Pinpoint the cell where the given text exists, returning its [x, y] midpoint coordinate. 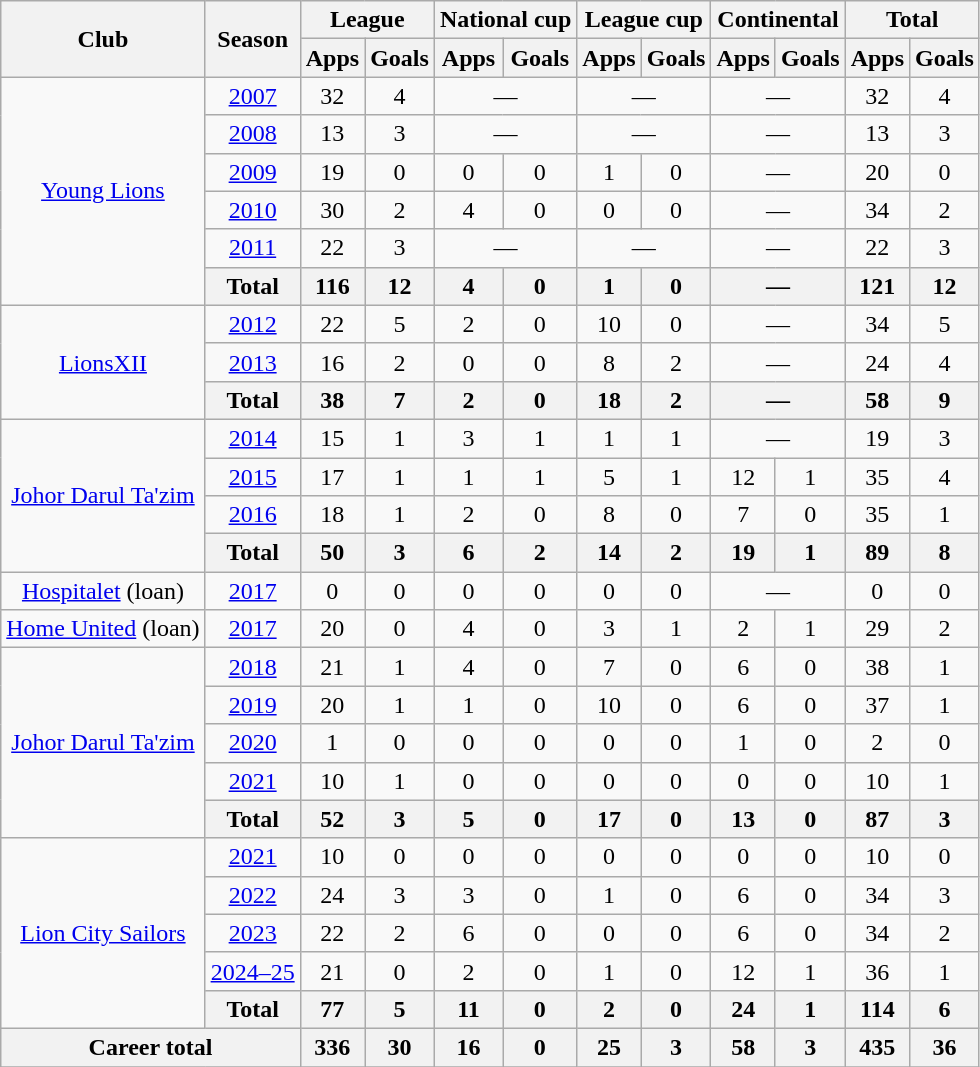
2015 [252, 477]
Season [252, 39]
2009 [252, 172]
Club [103, 39]
2022 [252, 895]
9 [945, 400]
2010 [252, 210]
Hospitalet (loan) [103, 591]
15 [332, 438]
2007 [252, 96]
League [367, 20]
2016 [252, 515]
114 [877, 1009]
2024–25 [252, 971]
37 [877, 705]
Home United (loan) [103, 629]
435 [877, 1047]
77 [332, 1009]
14 [609, 553]
2019 [252, 705]
LionsXII [103, 362]
Continental [778, 20]
2011 [252, 248]
336 [332, 1047]
Lion City Sailors [103, 933]
2013 [252, 362]
2008 [252, 134]
National cup [505, 20]
2023 [252, 933]
Career total [150, 1047]
Young Lions [103, 191]
25 [609, 1047]
League cup [644, 20]
2014 [252, 438]
11 [468, 1009]
2020 [252, 743]
121 [877, 286]
29 [877, 629]
116 [332, 286]
52 [332, 819]
2018 [252, 667]
2012 [252, 324]
87 [877, 819]
89 [877, 553]
50 [332, 553]
